For the text-containing cell, return its midpoint in [x, y] coordinate format. 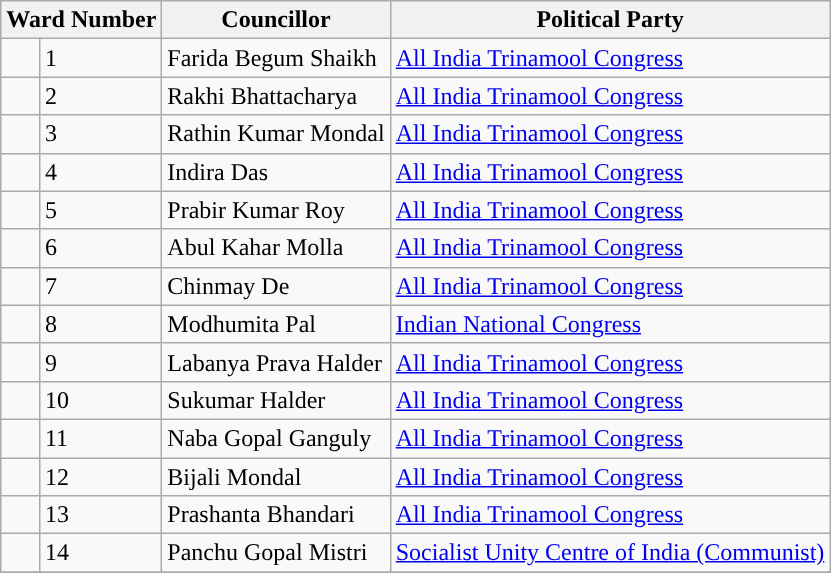
Prashanta Bhandari [276, 515]
Naba Gopal Ganguly [276, 438]
Bijali Mondal [276, 477]
1 [100, 58]
Socialist Unity Centre of India (Communist) [610, 553]
Farida Begum Shaikh [276, 58]
10 [100, 400]
8 [100, 324]
Modhumita Pal [276, 324]
Political Party [610, 20]
Rakhi Bhattacharya [276, 96]
Labanya Prava Halder [276, 362]
Councillor [276, 20]
14 [100, 553]
4 [100, 172]
Indira Das [276, 172]
11 [100, 438]
Prabir Kumar Roy [276, 210]
Sukumar Halder [276, 400]
Panchu Gopal Mistri [276, 553]
12 [100, 477]
13 [100, 515]
Indian National Congress [610, 324]
Ward Number [82, 20]
5 [100, 210]
9 [100, 362]
Rathin Kumar Mondal [276, 134]
7 [100, 286]
2 [100, 96]
6 [100, 248]
Abul Kahar Molla [276, 248]
3 [100, 134]
Chinmay De [276, 286]
